Identify which cell holds the provided text, then report its (X, Y) central coordinate. 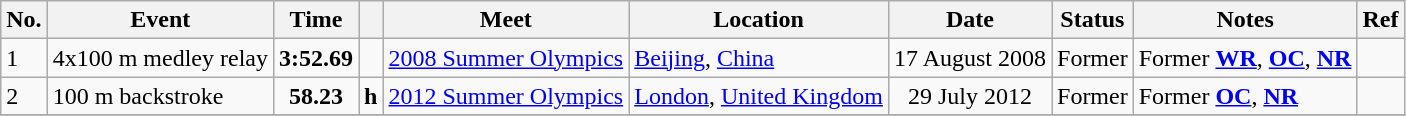
2 (24, 96)
Notes (1245, 20)
2012 Summer Olympics (506, 96)
3:52.69 (316, 58)
Event (160, 20)
Location (759, 20)
Beijing, China (759, 58)
17 August 2008 (970, 58)
29 July 2012 (970, 96)
Date (970, 20)
London, United Kingdom (759, 96)
Ref (1380, 20)
Former OC, NR (1245, 96)
Meet (506, 20)
58.23 (316, 96)
Time (316, 20)
h (371, 96)
2008 Summer Olympics (506, 58)
1 (24, 58)
Status (1093, 20)
4x100 m medley relay (160, 58)
100 m backstroke (160, 96)
Former WR, OC, NR (1245, 58)
No. (24, 20)
